From the cell containing the given text, extract its center point as (X, Y) coordinate. 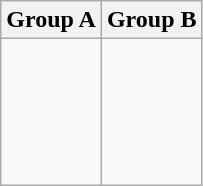
Group B (152, 20)
Group A (52, 20)
